Search for the cell housing the specified text and yield its (x, y) center coordinate. 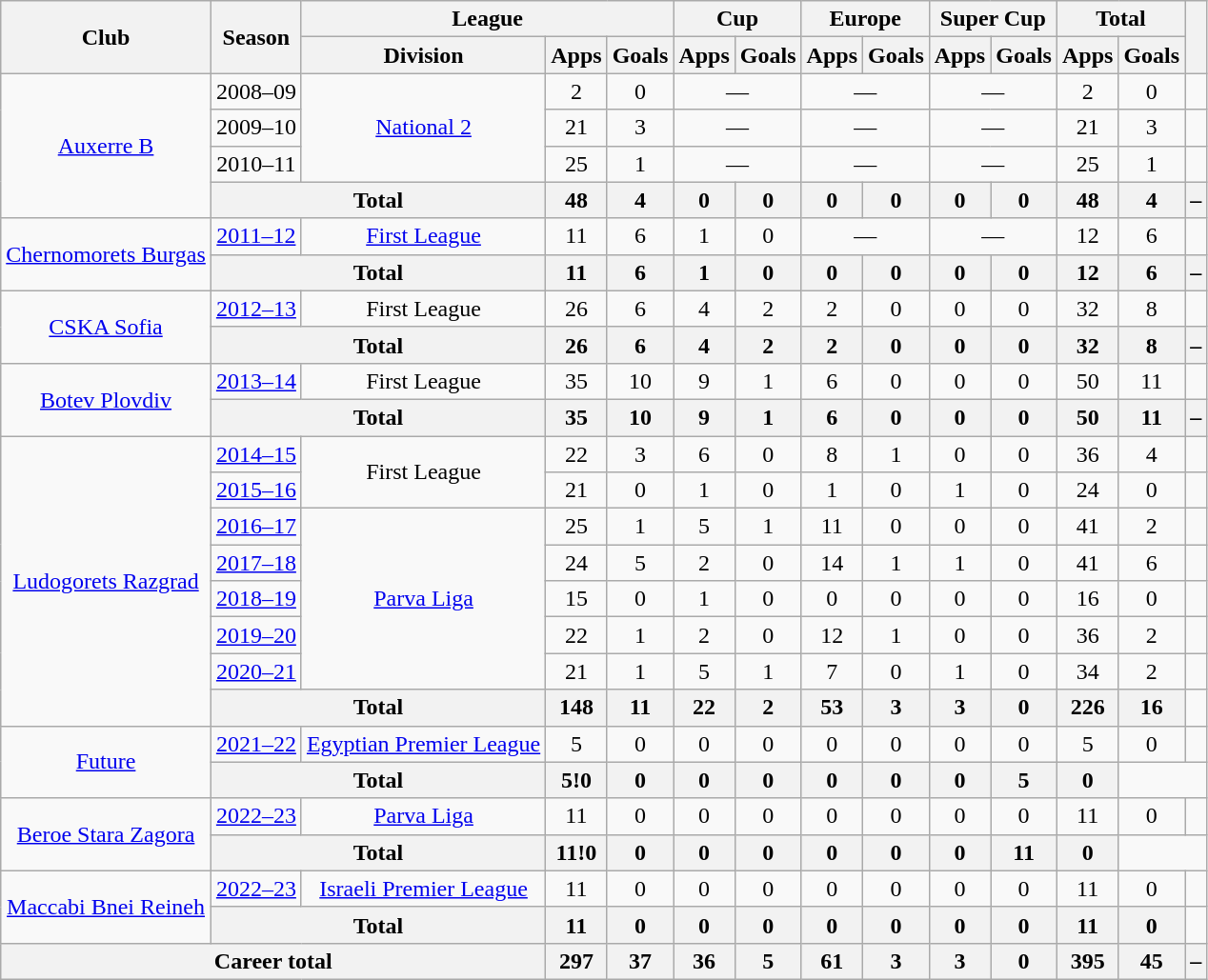
Super Cup (993, 19)
Botev Plovdiv (107, 399)
Cup (737, 19)
Division (423, 55)
Club (107, 37)
Career total (273, 961)
Beroe Stara Zagora (107, 834)
2019–20 (255, 635)
League (487, 19)
2009–10 (255, 128)
2014–15 (255, 454)
148 (576, 708)
7 (832, 671)
CSKA Sofia (107, 327)
Chernomorets Burgas (107, 254)
2008–09 (255, 91)
Maccabi Bnei Reineh (107, 907)
Egyptian Premier League (423, 744)
2011–12 (255, 236)
2015–16 (255, 490)
2016–17 (255, 527)
61 (832, 961)
Season (255, 37)
2013–14 (255, 381)
Israeli Premier League (423, 889)
297 (576, 961)
2020–21 (255, 671)
Ludogorets Razgrad (107, 581)
2018–19 (255, 599)
226 (1087, 708)
2017–18 (255, 563)
5!0 (576, 780)
34 (1087, 671)
14 (832, 563)
Europe (865, 19)
Future (107, 762)
2012–13 (255, 309)
Auxerre B (107, 146)
395 (1087, 961)
15 (576, 599)
2021–22 (255, 744)
National 2 (423, 128)
53 (832, 708)
11!0 (576, 852)
45 (1152, 961)
37 (640, 961)
2010–11 (255, 164)
